Locate the cell with the specified text and output its (x, y) center coordinate. 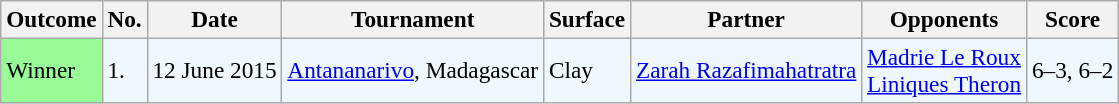
Surface (588, 19)
Antananarivo, Madagascar (413, 70)
Madrie Le Roux Liniques Theron (944, 70)
Outcome (52, 19)
Opponents (944, 19)
Zarah Razafimahatratra (746, 70)
Score (1072, 19)
Clay (588, 70)
6–3, 6–2 (1072, 70)
Date (214, 19)
12 June 2015 (214, 70)
Partner (746, 19)
Tournament (413, 19)
No. (124, 19)
1. (124, 70)
Winner (52, 70)
